Identify which cell holds the provided text, then report its [x, y] central coordinate. 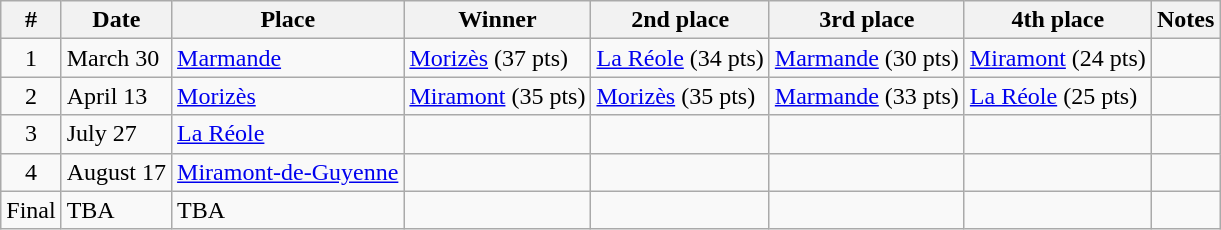
La Réole (34 pts) [680, 58]
Miramont (24 pts) [1058, 58]
Marmande (33 pts) [866, 96]
April 13 [116, 96]
Marmande (30 pts) [866, 58]
August 17 [116, 172]
Place [288, 20]
Morizès (35 pts) [680, 96]
Morizès (37 pts) [498, 58]
Morizès [288, 96]
Date [116, 20]
4th place [1058, 20]
2 [31, 96]
Winner [498, 20]
March 30 [116, 58]
Miramont (35 pts) [498, 96]
2nd place [680, 20]
Final [31, 210]
La Réole [288, 134]
3 [31, 134]
July 27 [116, 134]
Marmande [288, 58]
4 [31, 172]
La Réole (25 pts) [1058, 96]
# [31, 20]
Notes [1185, 20]
3rd place [866, 20]
Miramont-de-Guyenne [288, 172]
1 [31, 58]
